Return (X, Y) of the center of cell containing provided text 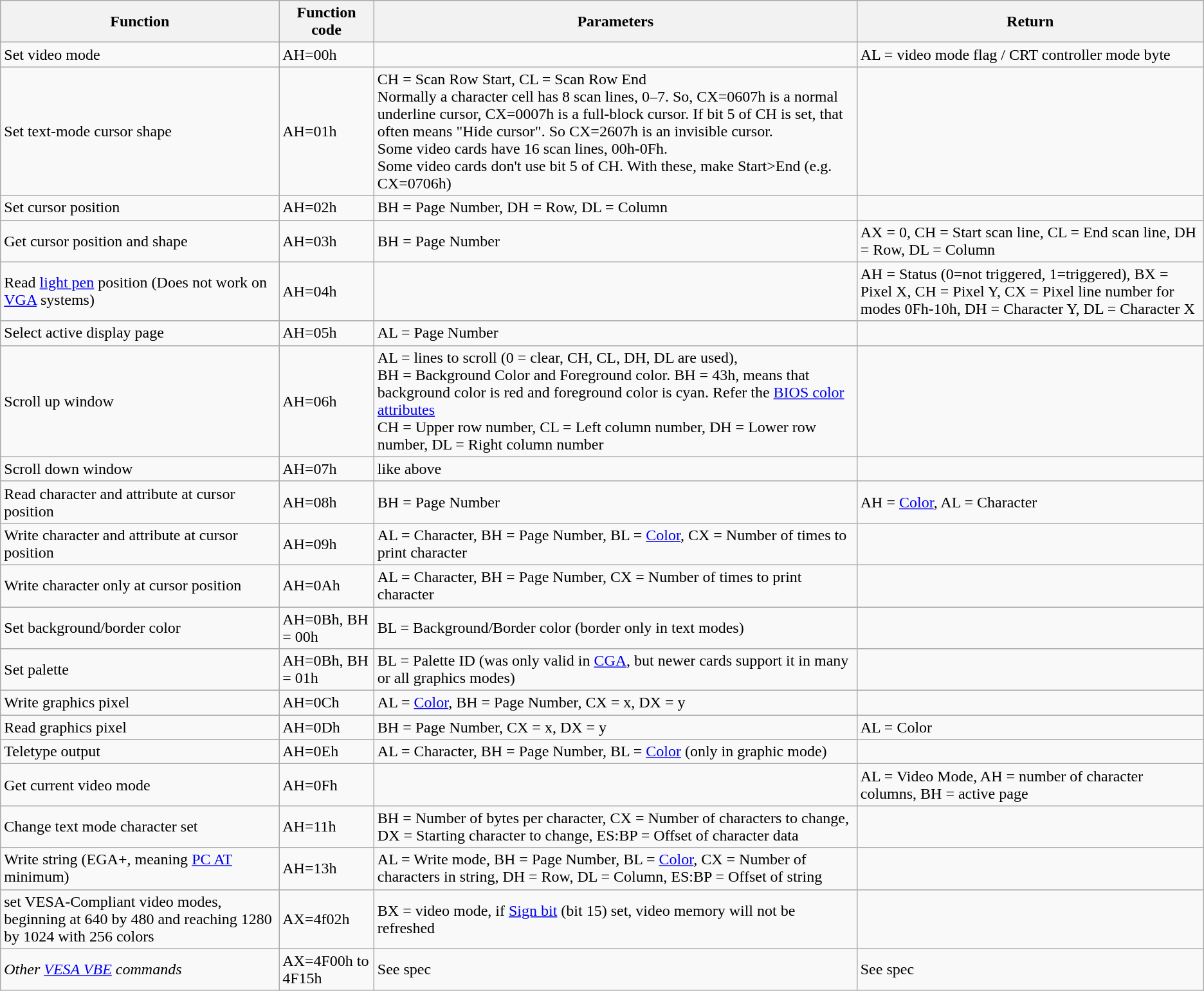
Write character and attribute at cursor position (140, 544)
AH=0Ah (327, 585)
BL = Background/Border color (border only in text modes) (615, 628)
BH = Page Number, DH = Row, DL = Column (615, 208)
AL = Character, BH = Page Number, CX = Number of times to print character (615, 585)
AH=09h (327, 544)
AH=13h (327, 868)
AH=00h (327, 55)
AH=07h (327, 469)
BH = Page Number, CX = x, DX = y (615, 727)
Read character and attribute at cursor position (140, 502)
Write character only at cursor position (140, 585)
Change text mode character set (140, 827)
AH=0Eh (327, 752)
AH=03h (327, 241)
Set cursor position (140, 208)
BH = Number of bytes per character, CX = Number of characters to change, DX = Starting character to change, ES:BP = Offset of character data (615, 827)
AH=0Fh (327, 785)
Set text-mode cursor shape (140, 131)
Scroll down window (140, 469)
AH=05h (327, 333)
Function (140, 22)
Other VESA VBE commands (140, 970)
Read light pen position (Does not work on VGA systems) (140, 291)
AH=11h (327, 827)
AL = Character, BH = Page Number, BL = Color (only in graphic mode) (615, 752)
AL = Page Number (615, 333)
Return (1030, 22)
like above (615, 469)
set VESA-Compliant video modes, beginning at 640 by 480 and reaching 1280 by 1024 with 256 colors (140, 919)
AL = Write mode, BH = Page Number, BL = Color, CX = Number of characters in string, DH = Row, DL = Column, ES:BP = Offset of string (615, 868)
AH=0Dh (327, 727)
Write graphics pixel (140, 703)
Parameters (615, 22)
Set palette (140, 670)
AH=02h (327, 208)
AH=08h (327, 502)
Read graphics pixel (140, 727)
AX=4F00h to 4F15h (327, 970)
AL = video mode flag / CRT controller mode byte (1030, 55)
AH=0Ch (327, 703)
AL = Video Mode, AH = number of character columns, BH = active page (1030, 785)
Scroll up window (140, 401)
Set video mode (140, 55)
AH = Color, AL = Character (1030, 502)
Get cursor position and shape (140, 241)
AH=01h (327, 131)
AL = Character, BH = Page Number, BL = Color, CX = Number of times to print character (615, 544)
Select active display page (140, 333)
BX = video mode, if Sign bit (bit 15) set, video memory will not be refreshed (615, 919)
BL = Palette ID (was only valid in CGA, but newer cards support it in many or all graphics modes) (615, 670)
AH=06h (327, 401)
AH = Status (0=not triggered, 1=triggered), BX = Pixel X, CH = Pixel Y, CX = Pixel line number for modes 0Fh-10h, DH = Character Y, DL = Character X (1030, 291)
AX=4f02h (327, 919)
Teletype output (140, 752)
Write string (EGA+, meaning PC AT minimum) (140, 868)
AL = Color (1030, 727)
AX = 0, CH = Start scan line, CL = End scan line, DH = Row, DL = Column (1030, 241)
Set background/border color (140, 628)
AH=04h (327, 291)
Get current video mode (140, 785)
AL = Color, BH = Page Number, CX = x, DX = y (615, 703)
AH=0Bh, BH = 00h (327, 628)
Function code (327, 22)
AH=0Bh, BH = 01h (327, 670)
